Return the (x, y) coordinate for the center point of the cell that contains the specified text.  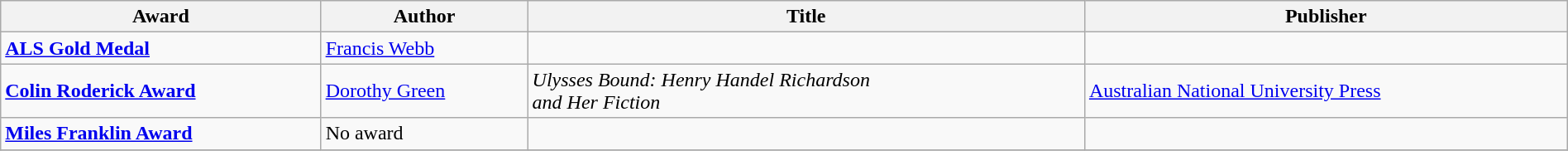
ALS Gold Medal (160, 48)
Miles Franklin Award (160, 134)
Title (806, 17)
Australian National University Press (1326, 91)
No award (424, 134)
Publisher (1326, 17)
Award (160, 17)
Author (424, 17)
Colin Roderick Award (160, 91)
Ulysses Bound: Henry Handel Richardsonand Her Fiction (806, 91)
Francis Webb (424, 48)
Dorothy Green (424, 91)
